Capture the cell that displays the provided text and extract its (X, Y) central coordinate. 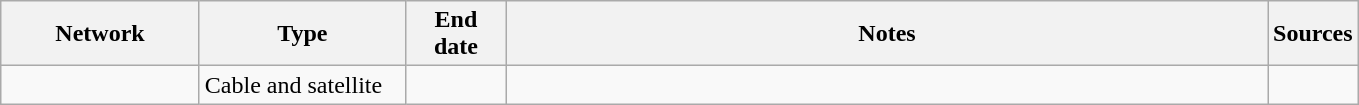
Sources (1314, 34)
Cable and satellite (302, 85)
Notes (886, 34)
Network (100, 34)
End date (456, 34)
Type (302, 34)
